Determine the [X, Y] coordinate at the center of the cell enclosing the given text.  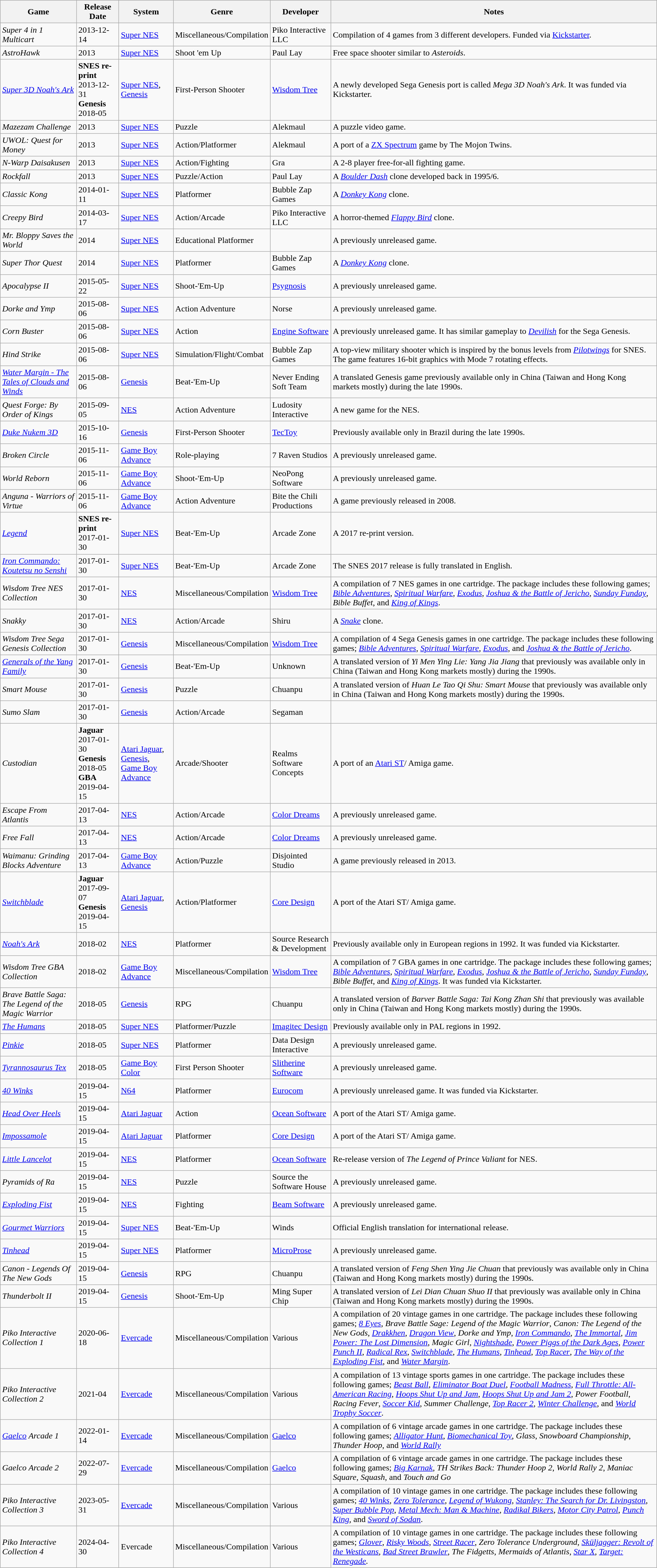
First Person Shooter [222, 1067]
Corn Buster [39, 331]
Quest Forge: By Order of Kings [39, 409]
Smart Mouse [39, 689]
Dorke and Ymp [39, 309]
TecToy [300, 433]
Ming Super Chip [300, 1296]
Head Over Heels [39, 1113]
Classic Kong [39, 195]
Never Ending Soft Team [300, 382]
Source Research & Development [300, 944]
Norse [300, 309]
A 2017 re-print version. [494, 533]
Previously available only in Brazil during the late 1990s. [494, 433]
2022-07-29 [98, 1468]
Water Margin - The Tales of Clouds and Winds [39, 382]
Realms Software Concepts [300, 763]
Segaman [300, 712]
Official English translation for international release. [494, 1227]
Super 3D Noah's Ark [39, 90]
Wisdom Tree NES Collection [39, 593]
Apocalypse II [39, 286]
Rockfall [39, 176]
NeoPong Software [300, 478]
Game Boy Color [146, 1067]
Tinhead [39, 1251]
Waimanu: Grinding Blocks Adventure [39, 860]
SNES re-print 2013-12-31Genesis2018-05 [98, 90]
Platformer/Puzzle [222, 1027]
Shoot 'em Up [222, 53]
A previously unreleased game. It has similar gameplay to Devilish for the Sega Genesis. [494, 331]
Piko Interactive Collection 3 [39, 1505]
Pyramids of Ra [39, 1182]
Canon - Legends Of The New Gods [39, 1273]
Jaguar2017-01-30Genesis 2018-05GBA 2019-04-15 [98, 763]
Compilation of 4 games from 3 different developers. Funded via Kickstarter. [494, 34]
Duke Nukem 3D [39, 433]
Creepy Bird [39, 217]
Role-playing [222, 455]
A translated version of Lei Dian Chuan Shuo II that previously was available only in China (Taiwan and Hong Kong markets mostly) during the 1990s. [494, 1296]
Notes [494, 12]
Brave Battle Saga: The Legend of the Magic Warrior [39, 1004]
Anguna - Warriors of Virtue [39, 501]
Piko Interactive Collection 1 [39, 1338]
Imagitec Design [300, 1027]
Tyrannosaurus Tex [39, 1067]
2021-04 [98, 1394]
A 2-8 player free-for-all fighting game. [494, 163]
A game previously released in 2013. [494, 860]
Custodian [39, 763]
Wisdom Tree Sega Genesis Collection [39, 643]
Release Date [98, 12]
2013-12-14 [98, 34]
Switchblade [39, 902]
Super 4 in 1 Multicart [39, 34]
Arcade/Shooter [222, 763]
A game previously released in 2008. [494, 501]
A translated version of Feng Shen Ying Jie Chuan that previously was available only in China (Taiwan and Hong Kong markets mostly) during the 1990s. [494, 1273]
Action/Puzzle [222, 860]
Free Fall [39, 838]
Action/Fighting [222, 163]
System [146, 12]
Puzzle/Action [222, 176]
Engine Software [300, 331]
SNES re-print 2017-01-30 [98, 533]
2015-09-05 [98, 409]
N-Warp Daisakusen [39, 163]
Escape From Atlantis [39, 815]
Noah's Ark [39, 944]
Previously available only in PAL regions in 1992. [494, 1027]
A port of an Atari ST/ Amiga game. [494, 763]
N64 [146, 1091]
Gaelco Arcade 2 [39, 1468]
Free space shooter similar to Asteroids. [494, 53]
Ludosity Interactive [300, 409]
Winds [300, 1227]
Wisdom Tree GBA Collection [39, 971]
2023-05-31 [98, 1505]
Re-release version of The Legend of Prince Valiant for NES. [494, 1159]
A Boulder Dash clone developed back in 1995/6. [494, 176]
Previously available only in European regions in 1992. It was funded via Kickstarter. [494, 944]
40 Winks [39, 1091]
A translated Genesis game previously available only in China (Taiwan and Hong Kong markets mostly) during the late 1990s. [494, 382]
The Humans [39, 1027]
Sumo Slam [39, 712]
2014-03-17 [98, 217]
MicroProse [300, 1251]
Gourmet Warriors [39, 1227]
The SNES 2017 release is fully translated in English. [494, 565]
Gaelco Arcade 1 [39, 1436]
Beam Software [300, 1205]
A Snake clone. [494, 621]
Genre [222, 12]
A new game for the NES. [494, 409]
A port of a ZX Spectrum game by The Mojon Twins. [494, 145]
Developer [300, 12]
7 Raven Studios [300, 455]
Disjointed Studio [300, 860]
World Reborn [39, 478]
Super Thor Quest [39, 263]
Impossamole [39, 1136]
Mr. Bloppy Saves the World [39, 240]
Unknown [300, 666]
Educational Platformer [222, 240]
2024-04-30 [98, 1547]
A previously unreleased game. It was funded via Kickstarter. [494, 1091]
2022-01-14 [98, 1436]
Piko Interactive Collection 4 [39, 1547]
Data Design Interactive [300, 1045]
2015-10-16 [98, 433]
Iron Commando: Koutetsu no Senshi [39, 565]
Slitherine Software [300, 1067]
Atari Jaguar, Genesis [146, 902]
A horror-themed Flappy Bird clone. [494, 217]
Generals of the Yang Family [39, 666]
Snakky [39, 621]
Simulation/Flight/Combat [222, 355]
Pinkie [39, 1045]
Legend [39, 533]
Little Lancelot [39, 1159]
Source the Software House [300, 1182]
UWOL: Quest for Money [39, 145]
Piko Interactive Collection 2 [39, 1394]
AstroHawk [39, 53]
Gra [300, 163]
Hind Strike [39, 355]
Psygnosis [300, 286]
Atari Jaguar, Genesis, Game Boy Advance [146, 763]
A newly developed Sega Genesis port is called Mega 3D Noah's Ark. It was funded via Kickstarter. [494, 90]
Thunderbolt II [39, 1296]
Mazezam Challenge [39, 127]
Eurocom [300, 1091]
Super NES, Genesis [146, 90]
Broken Circle [39, 455]
A puzzle video game. [494, 127]
2015-05-22 [98, 286]
Fighting [222, 1205]
Jaguar2017-09-07Genesis 2019-04-15 [98, 902]
Exploding Fist [39, 1205]
2014-01-11 [98, 195]
Shiru [300, 621]
Bite the Chili Productions [300, 501]
Game [39, 12]
2020-06-18 [98, 1338]
